Output the [x, y] coordinate of the center of the cell containing the given text.  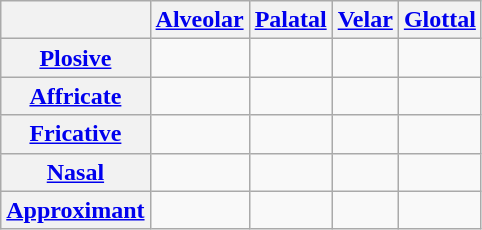
Affricate [76, 96]
Plosive [76, 58]
Velar [365, 20]
Fricative [76, 134]
Palatal [290, 20]
Approximant [76, 210]
Glottal [440, 20]
Nasal [76, 172]
Alveolar [200, 20]
